Scan for the cell matching the given text and deliver its [x, y] coordinate at center. 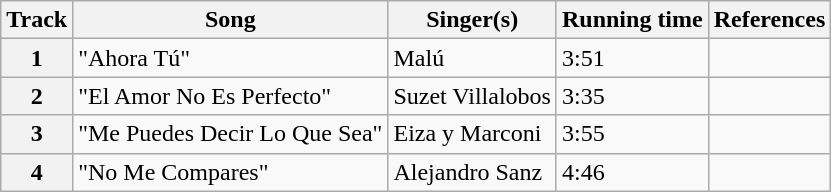
Alejandro Sanz [472, 172]
References [770, 20]
3:51 [632, 58]
Eiza y Marconi [472, 134]
4 [37, 172]
2 [37, 96]
3:35 [632, 96]
"Me Puedes Decir Lo Que Sea" [230, 134]
Track [37, 20]
Song [230, 20]
"Ahora Tú" [230, 58]
"El Amor No Es Perfecto" [230, 96]
"No Me Compares" [230, 172]
1 [37, 58]
3 [37, 134]
3:55 [632, 134]
Malú [472, 58]
Running time [632, 20]
4:46 [632, 172]
Singer(s) [472, 20]
Suzet Villalobos [472, 96]
